Pinpoint the cell where the given text exists, returning its (X, Y) midpoint coordinate. 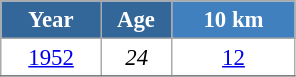
10 km (234, 20)
24 (136, 58)
12 (234, 58)
1952 (52, 58)
Year (52, 20)
Age (136, 20)
